Locate the cell with the specified text and output its [X, Y] center coordinate. 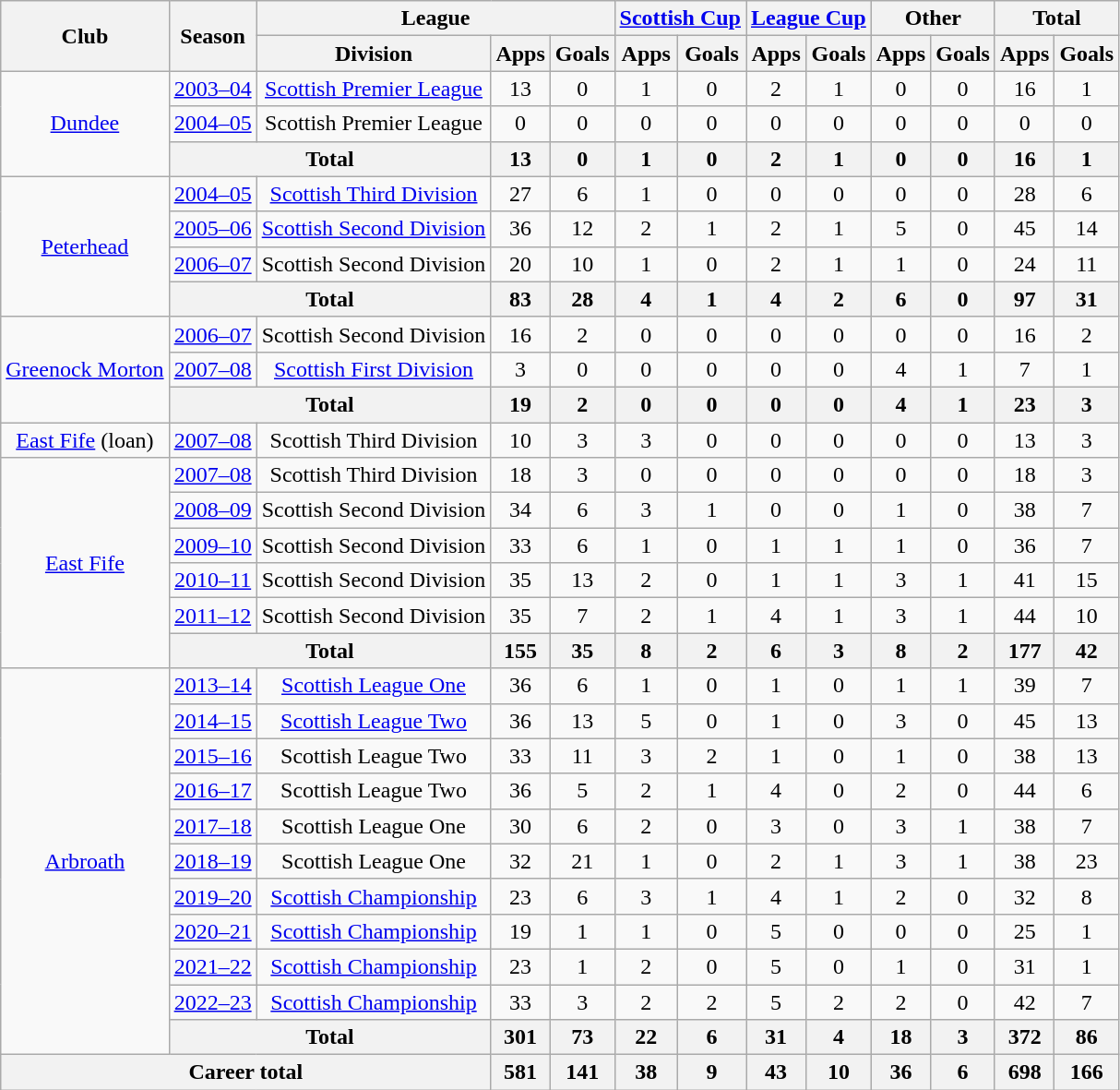
Scottish Cup [680, 18]
Division [374, 54]
Scottish First Division [374, 369]
2014–15 [212, 721]
2005–06 [212, 229]
2016–17 [212, 791]
Dundee [85, 124]
141 [582, 1072]
34 [520, 510]
2009–10 [212, 545]
73 [582, 1037]
177 [1024, 651]
League Cup [808, 18]
2017–18 [212, 826]
21 [582, 861]
2003–04 [212, 89]
372 [1024, 1037]
Season [212, 36]
27 [520, 194]
22 [646, 1037]
2018–19 [212, 861]
30 [520, 826]
2008–09 [212, 510]
2022–23 [212, 1001]
698 [1024, 1072]
24 [1024, 264]
155 [520, 651]
2019–20 [212, 896]
39 [1024, 686]
2020–21 [212, 931]
97 [1024, 299]
301 [520, 1037]
20 [520, 264]
2011–12 [212, 616]
581 [520, 1072]
12 [582, 229]
Arbroath [85, 862]
2021–22 [212, 966]
14 [1087, 229]
League [435, 18]
East Fife (loan) [85, 440]
25 [1024, 931]
Peterhead [85, 246]
83 [520, 299]
Career total [245, 1072]
41 [1024, 581]
43 [775, 1072]
2015–16 [212, 756]
2010–11 [212, 581]
Greenock Morton [85, 369]
86 [1087, 1037]
15 [1087, 581]
Club [85, 36]
2013–14 [212, 686]
9 [711, 1072]
Other [933, 18]
East Fife [85, 563]
166 [1087, 1072]
